Detect which cell encompasses the target text, then output its [X, Y] center coordinate. 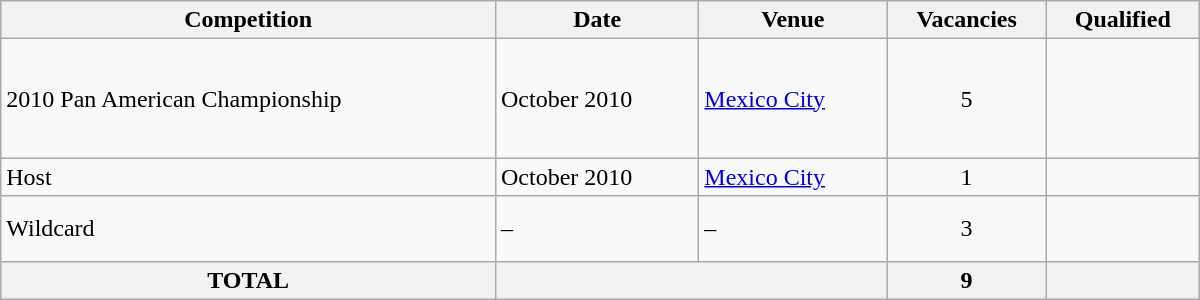
Qualified [1122, 20]
3 [966, 228]
Wildcard [248, 228]
Date [596, 20]
Venue [793, 20]
Vacancies [966, 20]
Competition [248, 20]
9 [966, 280]
Host [248, 177]
TOTAL [248, 280]
2010 Pan American Championship [248, 98]
1 [966, 177]
5 [966, 98]
